Determine the [x, y] coordinate at the center of the cell enclosing the given text.  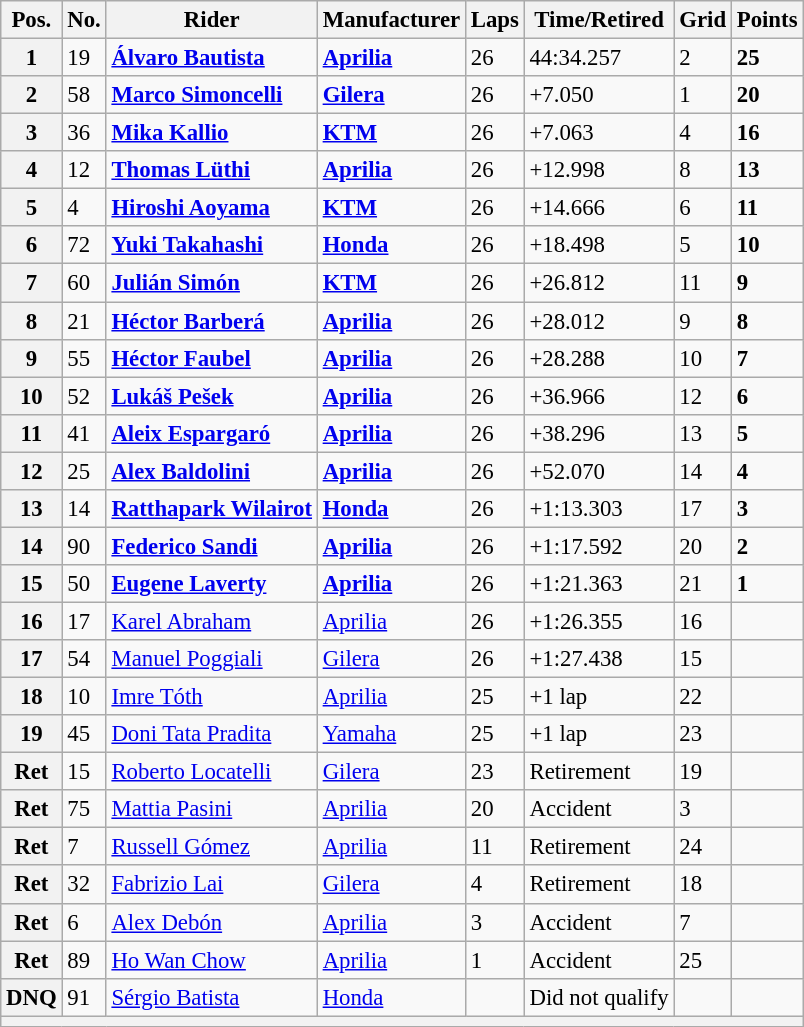
+1:21.363 [599, 584]
Ratthapark Wilairot [212, 509]
45 [84, 734]
90 [84, 546]
52 [84, 396]
Álvaro Bautista [212, 58]
36 [84, 133]
Points [766, 20]
Federico Sandi [212, 546]
+28.012 [599, 321]
+1:17.592 [599, 546]
Grid [702, 20]
Did not qualify [599, 997]
Thomas Lüthi [212, 170]
91 [84, 997]
Yuki Takahashi [212, 245]
Mika Kallio [212, 133]
58 [84, 95]
Marco Simoncelli [212, 95]
Yamaha [391, 734]
+26.812 [599, 283]
54 [84, 659]
50 [84, 584]
41 [84, 433]
Ho Wan Chow [212, 960]
Laps [494, 20]
Mattia Pasini [212, 809]
Karel Abraham [212, 621]
+52.070 [599, 471]
75 [84, 809]
Imre Tóth [212, 697]
+18.498 [599, 245]
+7.050 [599, 95]
DNQ [32, 997]
Eugene Laverty [212, 584]
+36.966 [599, 396]
+28.288 [599, 358]
89 [84, 960]
24 [702, 847]
No. [84, 20]
Sérgio Batista [212, 997]
Russell Gómez [212, 847]
Alex Baldolini [212, 471]
60 [84, 283]
Aleix Espargaró [212, 433]
Alex Debón [212, 922]
Time/Retired [599, 20]
Manufacturer [391, 20]
+1:26.355 [599, 621]
Fabrizio Lai [212, 885]
Héctor Faubel [212, 358]
Rider [212, 20]
+7.063 [599, 133]
55 [84, 358]
+38.296 [599, 433]
+1:27.438 [599, 659]
Doni Tata Pradita [212, 734]
22 [702, 697]
Pos. [32, 20]
Lukáš Pešek [212, 396]
44:34.257 [599, 58]
+14.666 [599, 208]
32 [84, 885]
Julián Simón [212, 283]
+12.998 [599, 170]
Manuel Poggiali [212, 659]
72 [84, 245]
Roberto Locatelli [212, 772]
Hiroshi Aoyama [212, 208]
Héctor Barberá [212, 321]
+1:13.303 [599, 509]
